Scan for the cell matching the given text and deliver its (x, y) coordinate at center. 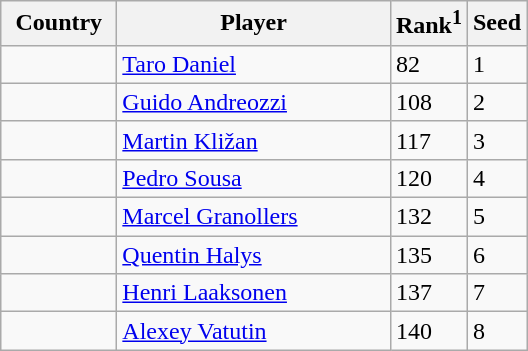
Rank1 (428, 24)
135 (428, 255)
6 (496, 255)
137 (428, 293)
Guido Andreozzi (254, 102)
4 (496, 178)
Seed (496, 24)
108 (428, 102)
7 (496, 293)
82 (428, 64)
Player (254, 24)
2 (496, 102)
132 (428, 217)
Marcel Granollers (254, 217)
Taro Daniel (254, 64)
Quentin Halys (254, 255)
Alexey Vatutin (254, 331)
3 (496, 140)
8 (496, 331)
140 (428, 331)
1 (496, 64)
117 (428, 140)
Martin Kližan (254, 140)
Pedro Sousa (254, 178)
5 (496, 217)
Henri Laaksonen (254, 293)
120 (428, 178)
Country (59, 24)
